Detect which cell encompasses the target text, then output its [X, Y] center coordinate. 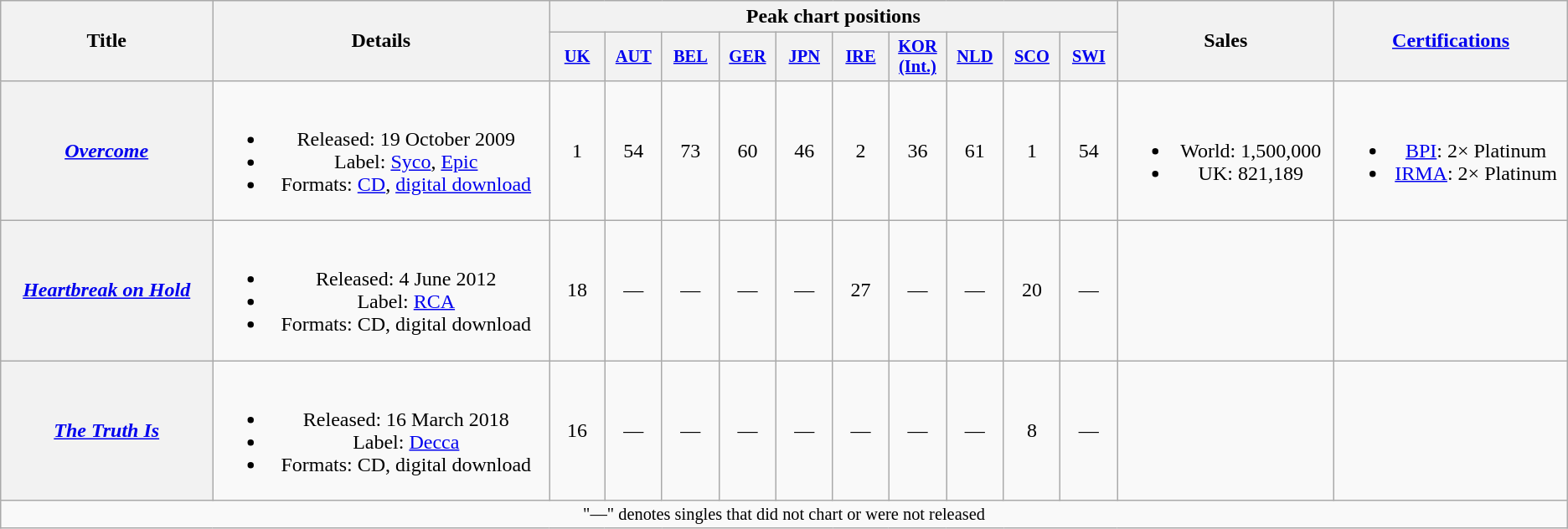
46 [804, 151]
2 [861, 151]
IRE [861, 57]
Released: 19 October 2009Label: Syco, EpicFormats: CD, digital download [381, 151]
Certifications [1451, 41]
BPI: 2× PlatinumIRMA: 2× Platinum [1451, 151]
GER [747, 57]
UK [577, 57]
18 [577, 291]
World: 1,500,000UK: 821,189 [1226, 151]
16 [577, 430]
60 [747, 151]
"—" denotes singles that did not chart or were not released [784, 515]
The Truth Is [107, 430]
KOR (Int.) [918, 57]
SWI [1089, 57]
SCO [1032, 57]
Peak chart positions [833, 17]
Title [107, 41]
27 [861, 291]
BEL [690, 57]
NLD [975, 57]
Released: 16 March 2018Label: DeccaFormats: CD, digital download [381, 430]
Overcome [107, 151]
JPN [804, 57]
Heartbreak on Hold [107, 291]
Details [381, 41]
Sales [1226, 41]
20 [1032, 291]
8 [1032, 430]
61 [975, 151]
36 [918, 151]
AUT [633, 57]
73 [690, 151]
Released: 4 June 2012Label: RCAFormats: CD, digital download [381, 291]
